From the cell containing the given text, extract its center point as [x, y] coordinate. 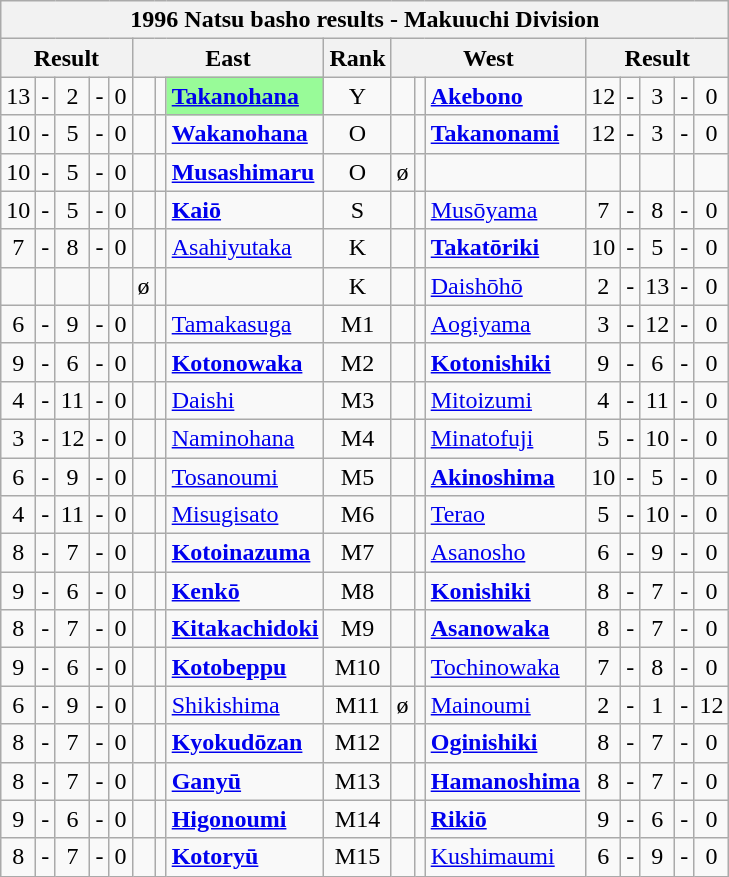
M11 [358, 705]
Hamanoshima [505, 781]
Takanonami [505, 134]
Y [358, 96]
Daishi [245, 400]
Takatōriki [505, 248]
M13 [358, 781]
M15 [358, 857]
M1 [358, 324]
Higonoumi [245, 819]
Mitoizumi [505, 400]
Naminohana [245, 438]
West [488, 58]
Akebono [505, 96]
Tamakasuga [245, 324]
East [228, 58]
M14 [358, 819]
M2 [358, 362]
M6 [358, 515]
M10 [358, 667]
Akinoshima [505, 477]
Terao [505, 515]
Kotonowaka [245, 362]
Shikishima [245, 705]
Oginishiki [505, 743]
Kushimaumi [505, 857]
Kaiō [245, 210]
Wakanohana [245, 134]
M3 [358, 400]
Asahiyutaka [245, 248]
M8 [358, 591]
Kotoryū [245, 857]
M5 [358, 477]
Minatofuji [505, 438]
Musashimaru [245, 172]
Rank [358, 58]
Kotonishiki [505, 362]
Ganyū [245, 781]
Tochinowaka [505, 667]
1996 Natsu basho results - Makuuchi Division [365, 20]
Aogiyama [505, 324]
M4 [358, 438]
Misugisato [245, 515]
Tosanoumi [245, 477]
Musōyama [505, 210]
Kotoinazuma [245, 553]
Rikiō [505, 819]
M9 [358, 629]
S [358, 210]
Kyokudōzan [245, 743]
Takanohana [245, 96]
Konishiki [505, 591]
Kitakachidoki [245, 629]
1 [658, 705]
Asanowaka [505, 629]
Mainoumi [505, 705]
Kotobeppu [245, 667]
Daishōhō [505, 286]
Asanosho [505, 553]
M12 [358, 743]
Kenkō [245, 591]
M7 [358, 553]
